From the cell containing the given text, extract its center point as (X, Y) coordinate. 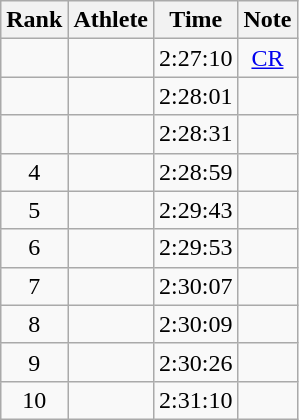
2:28:01 (196, 96)
6 (34, 248)
2:30:26 (196, 362)
10 (34, 400)
Note (268, 20)
2:29:53 (196, 248)
Athlete (111, 20)
7 (34, 286)
2:30:07 (196, 286)
CR (268, 58)
2:28:31 (196, 134)
Time (196, 20)
2:31:10 (196, 400)
5 (34, 210)
2:28:59 (196, 172)
2:30:09 (196, 324)
Rank (34, 20)
4 (34, 172)
8 (34, 324)
2:27:10 (196, 58)
2:29:43 (196, 210)
9 (34, 362)
